Identify which cell holds the provided text, then report its (x, y) central coordinate. 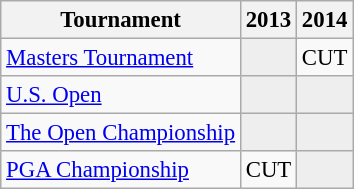
2013 (268, 20)
The Open Championship (121, 133)
PGA Championship (121, 170)
2014 (325, 20)
Tournament (121, 20)
Masters Tournament (121, 58)
U.S. Open (121, 95)
